Return [x, y] of the center of cell containing provided text 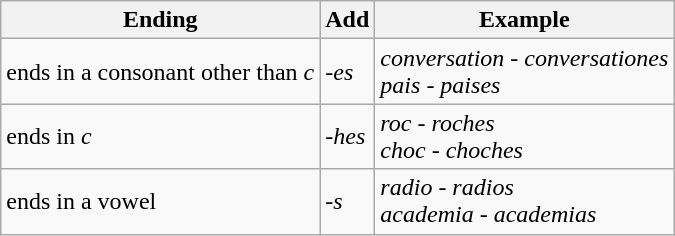
roc - roches choc - choches [524, 136]
Ending [160, 20]
-hes [348, 136]
ends in a vowel [160, 202]
ends in c [160, 136]
radio - radios academia - academias [524, 202]
Example [524, 20]
Add [348, 20]
-es [348, 72]
conversation - conversationes pais - paises [524, 72]
-s [348, 202]
ends in a consonant other than c [160, 72]
